Return [X, Y] of the center of cell containing provided text 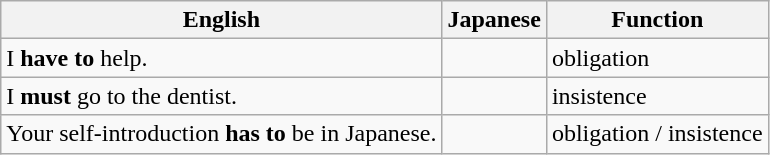
English [222, 20]
Function [657, 20]
Your self‑introduction has to be in Japanese. [222, 134]
obligation [657, 58]
insistence [657, 96]
obligation / insistence [657, 134]
Japanese [494, 20]
I have to help. [222, 58]
I must go to the dentist. [222, 96]
